Capture the cell that displays the provided text and extract its (x, y) central coordinate. 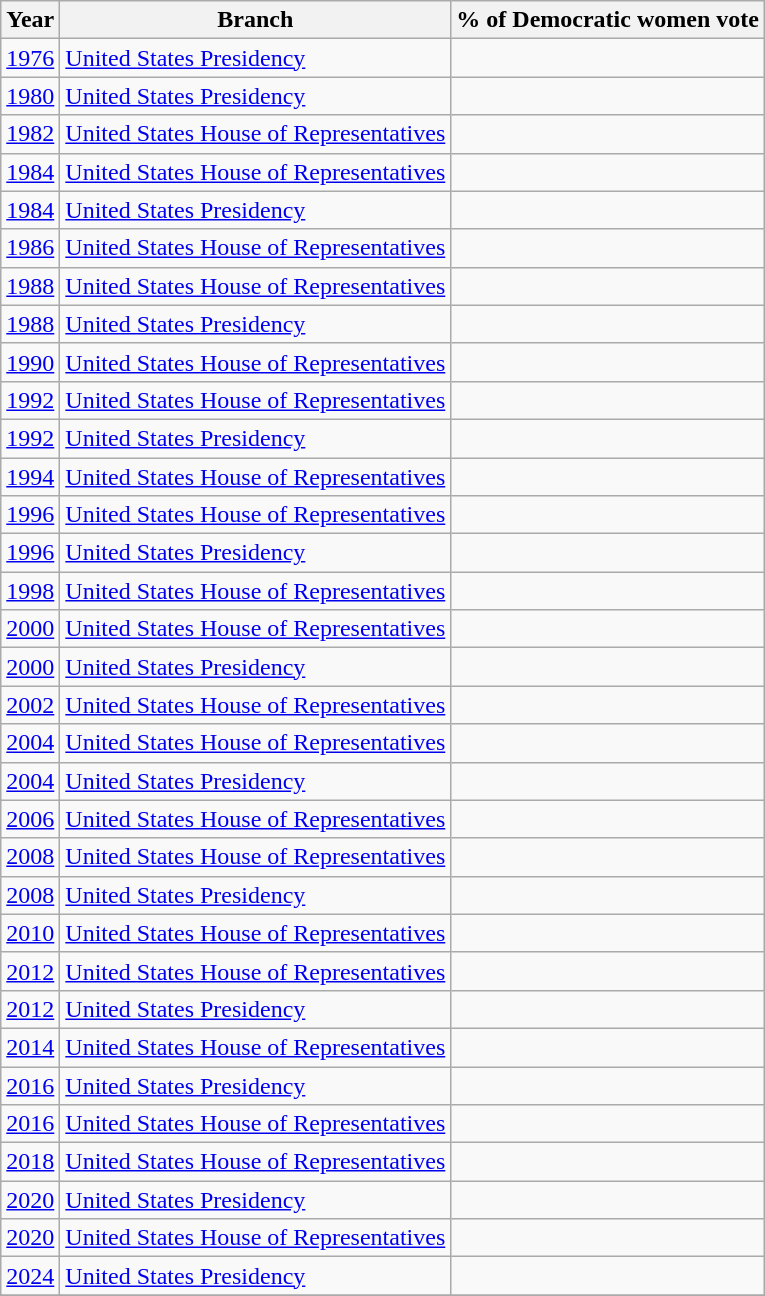
1990 (30, 362)
2010 (30, 933)
Branch (256, 20)
2024 (30, 1276)
1976 (30, 58)
1998 (30, 591)
Year (30, 20)
2006 (30, 819)
% of Democratic women vote (608, 20)
2002 (30, 705)
1982 (30, 134)
1994 (30, 477)
2018 (30, 1162)
1980 (30, 96)
1986 (30, 248)
2014 (30, 1047)
